Capture the cell that displays the provided text and extract its (x, y) central coordinate. 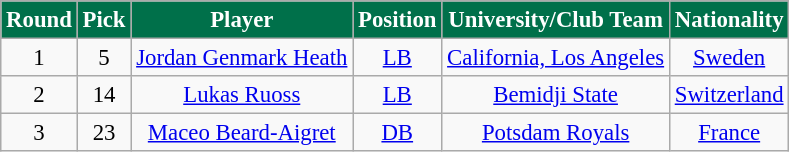
Player (242, 20)
Position (398, 20)
3 (39, 133)
Maceo Beard-Aigret (242, 133)
Round (39, 20)
Jordan Genmark Heath (242, 58)
Potsdam Royals (556, 133)
Switzerland (728, 95)
France (728, 133)
2 (39, 95)
14 (104, 95)
Sweden (728, 58)
Nationality (728, 20)
Bemidji State (556, 95)
Lukas Ruoss (242, 95)
1 (39, 58)
Pick (104, 20)
California, Los Angeles (556, 58)
University/Club Team (556, 20)
DB (398, 133)
5 (104, 58)
23 (104, 133)
